Search for the cell housing the specified text and yield its [X, Y] center coordinate. 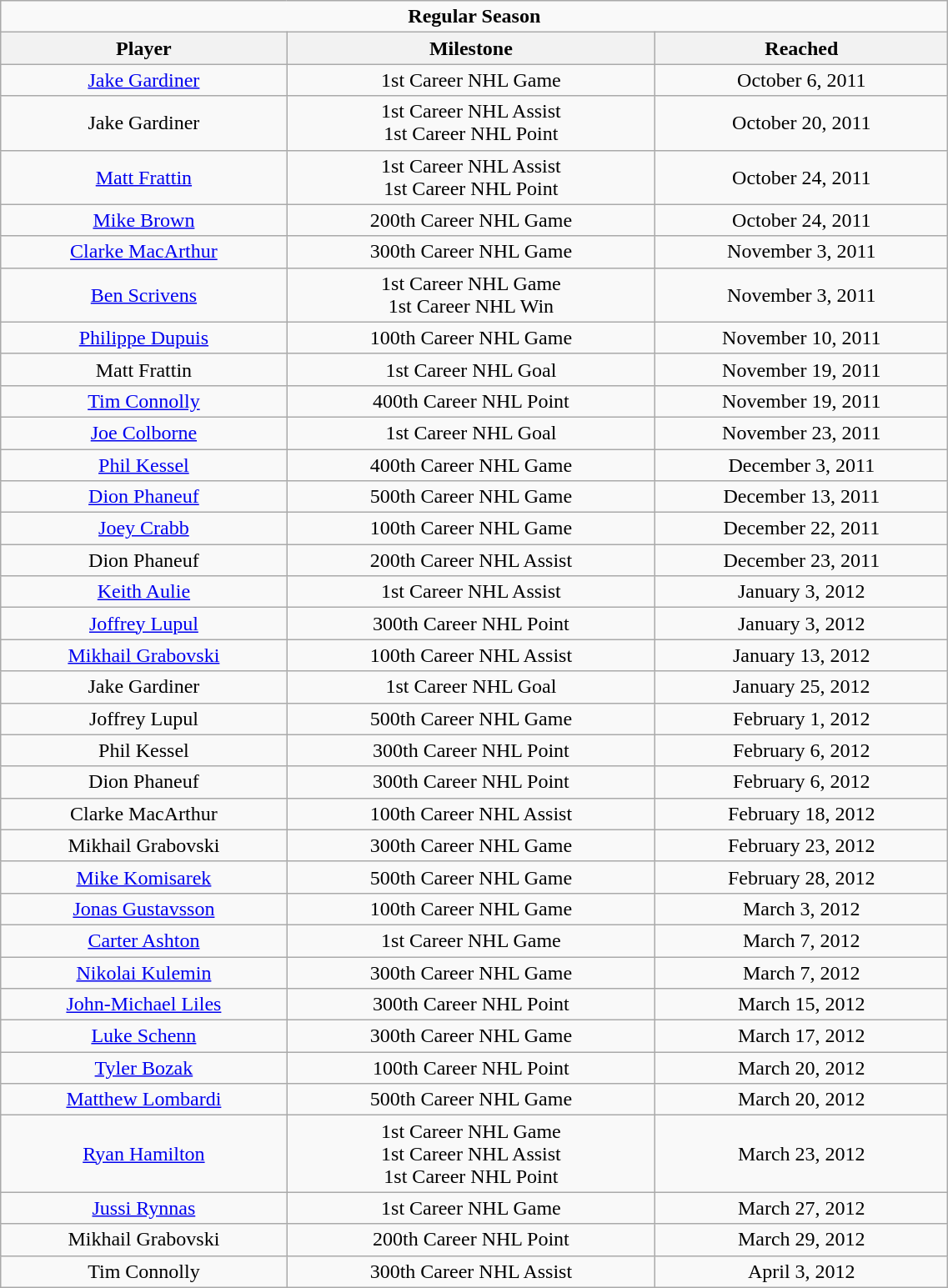
January 25, 2012 [802, 687]
Tyler Bozak [143, 1068]
Jussi Rynnas [143, 1208]
Matthew Lombardi [143, 1100]
100th Career NHL Point [471, 1068]
Luke Schenn [143, 1036]
Regular Season [474, 17]
Mike Brown [143, 220]
Keith Aulie [143, 592]
200th Career NHL Game [471, 220]
December 22, 2011 [802, 529]
200th Career NHL Point [471, 1240]
Reached [802, 48]
1st Career NHL Assist [471, 592]
February 23, 2012 [802, 845]
Joey Crabb [143, 529]
200th Career NHL Assist [471, 560]
400th Career NHL Point [471, 401]
Player [143, 48]
February 1, 2012 [802, 719]
March 27, 2012 [802, 1208]
Jonas Gustavsson [143, 909]
March 23, 2012 [802, 1154]
300th Career NHL Assist [471, 1271]
John-Michael Liles [143, 1005]
November 23, 2011 [802, 433]
April 3, 2012 [802, 1271]
Nikolai Kulemin [143, 973]
December 13, 2011 [802, 497]
Philippe Dupuis [143, 338]
Ben Scrivens [143, 295]
January 13, 2012 [802, 655]
Milestone [471, 48]
March 29, 2012 [802, 1240]
October 20, 2011 [802, 123]
December 3, 2011 [802, 464]
November 10, 2011 [802, 338]
Joe Colborne [143, 433]
1st Career NHL Game1st Career NHL Assist1st Career NHL Point [471, 1154]
March 3, 2012 [802, 909]
1st Career NHL Game1st Career NHL Win [471, 295]
February 18, 2012 [802, 814]
Carter Ashton [143, 940]
400th Career NHL Game [471, 464]
March 17, 2012 [802, 1036]
October 6, 2011 [802, 80]
December 23, 2011 [802, 560]
Ryan Hamilton [143, 1154]
March 15, 2012 [802, 1005]
February 28, 2012 [802, 877]
Mike Komisarek [143, 877]
